Find where the given text appears and provide that cell's center as (X, Y) coordinate. 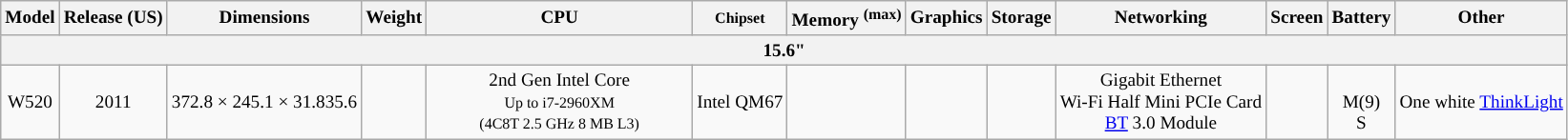
Screen (1297, 19)
Graphics (947, 19)
Intel QM67 (741, 103)
W520 (31, 103)
Battery (1361, 19)
Chipset (741, 19)
Memory (max) (847, 19)
CPU (559, 19)
Other (1481, 19)
Weight (394, 19)
One white ThinkLight (1481, 103)
Networking (1160, 19)
Storage (1021, 19)
Gigabit EthernetWi-Fi Half Mini PCIe CardBT 3.0 Module (1160, 103)
M(9)S (1361, 103)
Release (US) (113, 19)
Model (31, 19)
15.6" (784, 50)
372.8 × 245.1 × 31.835.6 (264, 103)
2nd Gen Intel CoreUp to i7-2960XM (4C8T 2.5 GHz 8 MB L3) (559, 103)
2011 (113, 103)
Dimensions (264, 19)
